Detect which cell encompasses the target text, then output its (x, y) center coordinate. 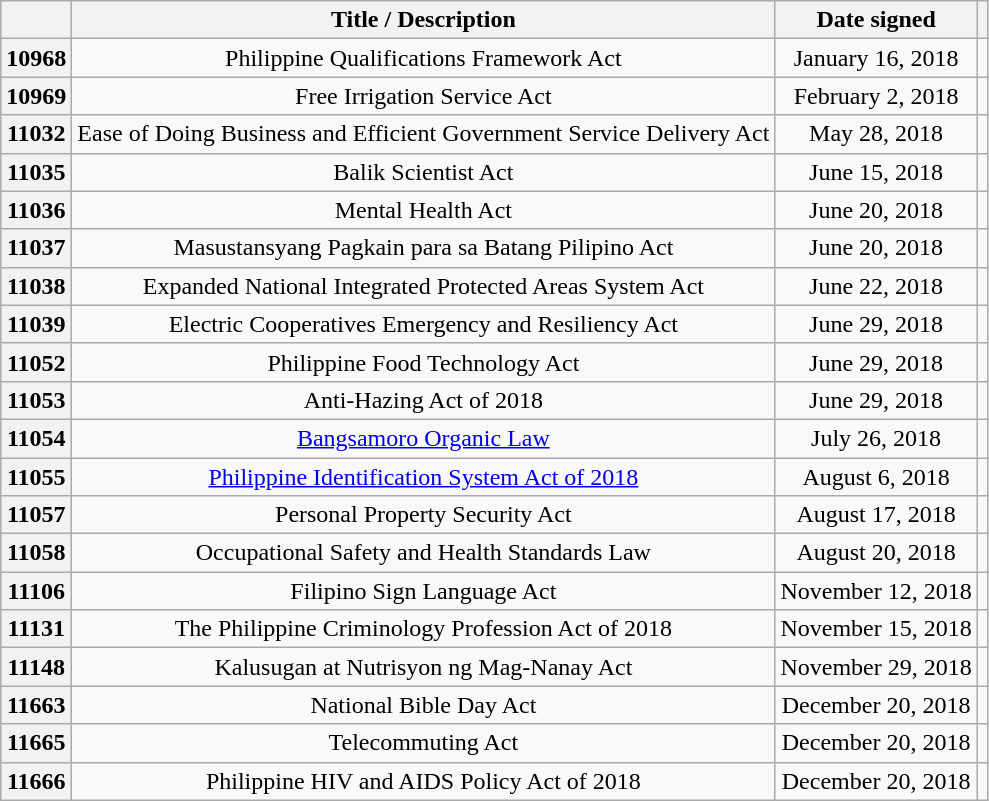
May 28, 2018 (876, 134)
November 12, 2018 (876, 591)
Philippine Qualifications Framework Act (424, 58)
Title / Description (424, 20)
11665 (36, 743)
National Bible Day Act (424, 705)
Filipino Sign Language Act (424, 591)
November 29, 2018 (876, 667)
Masustansyang Pagkain para sa Batang Pilipino Act (424, 248)
Occupational Safety and Health Standards Law (424, 553)
Electric Cooperatives Emergency and Resiliency Act (424, 324)
Date signed (876, 20)
11131 (36, 629)
Personal Property Security Act (424, 515)
Anti-Hazing Act of 2018 (424, 400)
11039 (36, 324)
11032 (36, 134)
January 16, 2018 (876, 58)
November 15, 2018 (876, 629)
11037 (36, 248)
The Philippine Criminology Profession Act of 2018 (424, 629)
11148 (36, 667)
Mental Health Act (424, 210)
Balik Scientist Act (424, 172)
Expanded National Integrated Protected Areas System Act (424, 286)
Philippine HIV and AIDS Policy Act of 2018 (424, 781)
June 22, 2018 (876, 286)
11057 (36, 515)
10968 (36, 58)
11052 (36, 362)
Bangsamoro Organic Law (424, 438)
July 26, 2018 (876, 438)
11663 (36, 705)
June 15, 2018 (876, 172)
August 17, 2018 (876, 515)
Telecommuting Act (424, 743)
11666 (36, 781)
Free Irrigation Service Act (424, 96)
11035 (36, 172)
11054 (36, 438)
11038 (36, 286)
August 20, 2018 (876, 553)
11053 (36, 400)
11036 (36, 210)
Ease of Doing Business and Efficient Government Service Delivery Act (424, 134)
August 6, 2018 (876, 477)
10969 (36, 96)
Philippine Food Technology Act (424, 362)
11058 (36, 553)
11055 (36, 477)
Philippine Identification System Act of 2018 (424, 477)
February 2, 2018 (876, 96)
Kalusugan at Nutrisyon ng Mag-Nanay Act (424, 667)
11106 (36, 591)
